Find where the given text appears and provide that cell's center as (X, Y) coordinate. 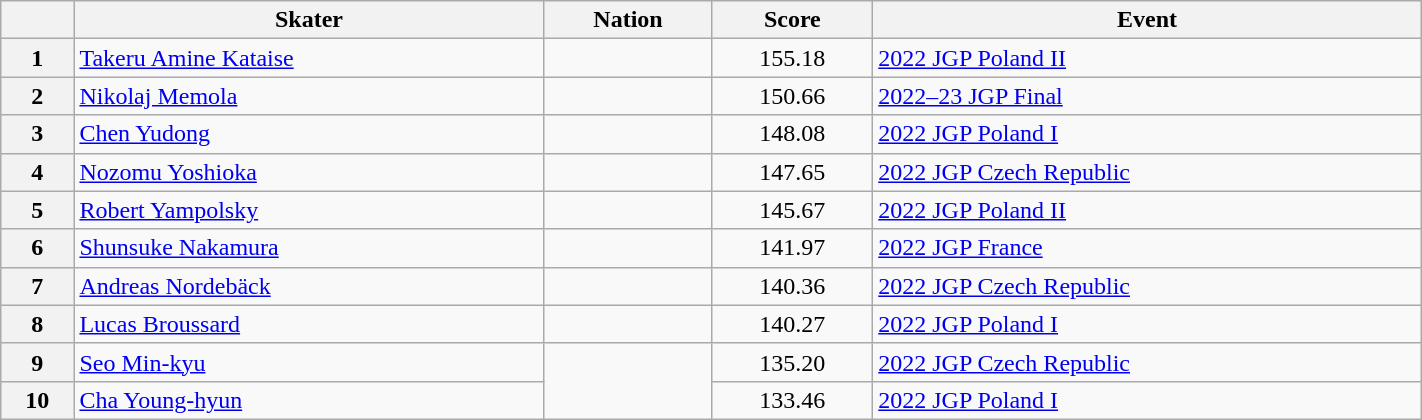
141.97 (792, 248)
147.65 (792, 172)
2022 JGP France (1148, 248)
2022–23 JGP Final (1148, 96)
10 (38, 400)
148.08 (792, 134)
Seo Min-kyu (309, 362)
5 (38, 210)
Andreas Nordebäck (309, 286)
145.67 (792, 210)
Robert Yampolsky (309, 210)
140.27 (792, 324)
133.46 (792, 400)
Event (1148, 20)
Nikolaj Memola (309, 96)
150.66 (792, 96)
4 (38, 172)
Nozomu Yoshioka (309, 172)
9 (38, 362)
3 (38, 134)
155.18 (792, 58)
135.20 (792, 362)
Takeru Amine Kataise (309, 58)
7 (38, 286)
Skater (309, 20)
Lucas Broussard (309, 324)
Chen Yudong (309, 134)
2 (38, 96)
Nation (628, 20)
8 (38, 324)
Shunsuke Nakamura (309, 248)
1 (38, 58)
140.36 (792, 286)
Score (792, 20)
Cha Young-hyun (309, 400)
6 (38, 248)
